Extract the (X, Y) coordinate from the center of the cell holding the provided text.  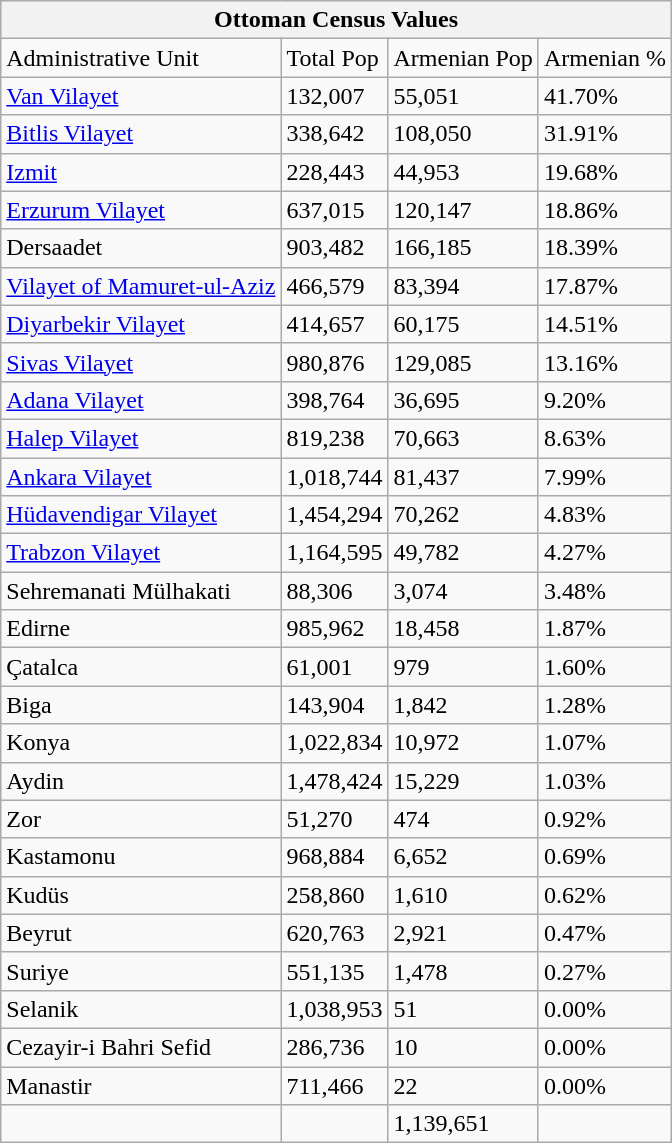
17.87% (604, 286)
Sivas Vilayet (141, 362)
15,229 (463, 781)
Sehremanati Mülhakati (141, 591)
Trabzon Vilayet (141, 553)
143,904 (334, 705)
51,270 (334, 819)
819,238 (334, 438)
166,185 (463, 248)
Administrative Unit (141, 58)
Izmit (141, 172)
3,074 (463, 591)
44,953 (463, 172)
Manastir (141, 1085)
4.83% (604, 515)
1,018,744 (334, 477)
Armenian Pop (463, 58)
0.69% (604, 857)
1,610 (463, 895)
18,458 (463, 629)
83,394 (463, 286)
Erzurum Vilayet (141, 210)
120,147 (463, 210)
Kudüs (141, 895)
1,842 (463, 705)
1,454,294 (334, 515)
Total Pop (334, 58)
228,443 (334, 172)
980,876 (334, 362)
1,022,834 (334, 743)
36,695 (463, 400)
60,175 (463, 324)
70,262 (463, 515)
14.51% (604, 324)
620,763 (334, 933)
51 (463, 1009)
18.86% (604, 210)
132,007 (334, 96)
6,652 (463, 857)
Cezayir-i Bahri Sefid (141, 1047)
286,736 (334, 1047)
Van Vilayet (141, 96)
61,001 (334, 667)
19.68% (604, 172)
Hüdavendigar Vilayet (141, 515)
10 (463, 1047)
108,050 (463, 134)
258,860 (334, 895)
1,139,651 (463, 1124)
1.07% (604, 743)
9.20% (604, 400)
81,437 (463, 477)
903,482 (334, 248)
129,085 (463, 362)
Halep Vilayet (141, 438)
1.03% (604, 781)
1,478,424 (334, 781)
968,884 (334, 857)
Kastamonu (141, 857)
13.16% (604, 362)
1.87% (604, 629)
4.27% (604, 553)
Armenian % (604, 58)
22 (463, 1085)
Ankara Vilayet (141, 477)
1,478 (463, 971)
1,038,953 (334, 1009)
Çatalca (141, 667)
7.99% (604, 477)
8.63% (604, 438)
88,306 (334, 591)
1.28% (604, 705)
Aydin (141, 781)
466,579 (334, 286)
49,782 (463, 553)
0.62% (604, 895)
474 (463, 819)
Diyarbekir Vilayet (141, 324)
711,466 (334, 1085)
55,051 (463, 96)
414,657 (334, 324)
979 (463, 667)
1,164,595 (334, 553)
Biga (141, 705)
3.48% (604, 591)
0.92% (604, 819)
551,135 (334, 971)
338,642 (334, 134)
Selanik (141, 1009)
18.39% (604, 248)
Zor (141, 819)
Suriye (141, 971)
Beyrut (141, 933)
2,921 (463, 933)
398,764 (334, 400)
Konya (141, 743)
637,015 (334, 210)
31.91% (604, 134)
1.60% (604, 667)
41.70% (604, 96)
Edirne (141, 629)
Bitlis Vilayet (141, 134)
985,962 (334, 629)
Ottoman Census Values (336, 20)
Adana Vilayet (141, 400)
10,972 (463, 743)
0.47% (604, 933)
Vilayet of Mamuret-ul-Aziz (141, 286)
Dersaadet (141, 248)
0.27% (604, 971)
70,663 (463, 438)
